From the cell containing the given text, extract its center point as (X, Y) coordinate. 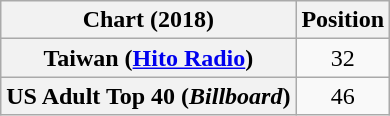
Chart (2018) (148, 20)
Position (343, 20)
46 (343, 96)
32 (343, 58)
US Adult Top 40 (Billboard) (148, 96)
Taiwan (Hito Radio) (148, 58)
